Identify which cell holds the provided text, then report its (X, Y) central coordinate. 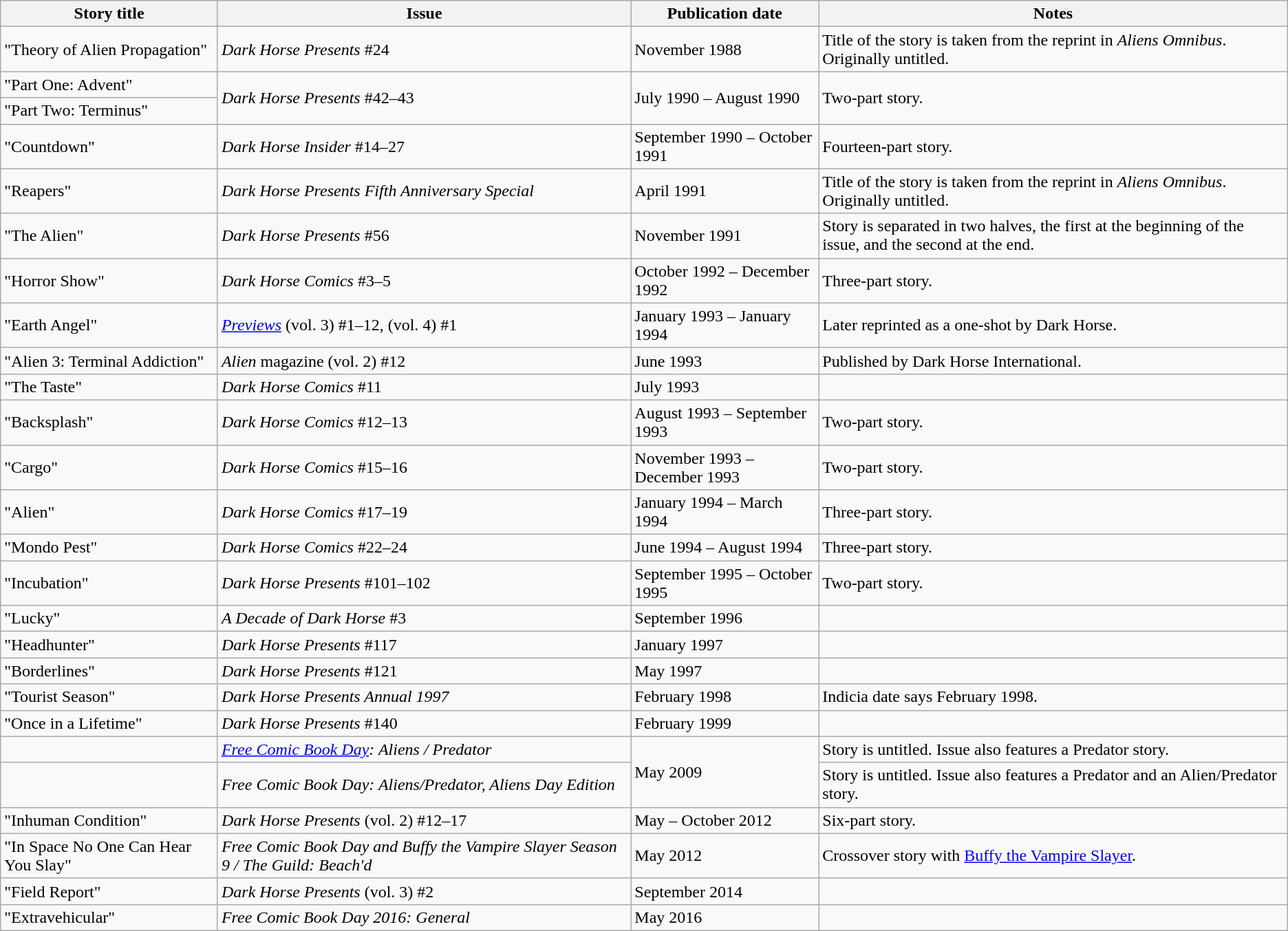
Free Comic Book Day: Aliens / Predator (424, 749)
"Lucky" (109, 619)
Dark Horse Presents #56 (424, 235)
"Mondo Pest" (109, 548)
"Inhuman Condition" (109, 820)
"Incubation" (109, 584)
September 2014 (725, 891)
Free Comic Book Day and Buffy the Vampire Slayer Season 9 / The Guild: Beach'd (424, 856)
June 1993 (725, 361)
September 1995 – October 1995 (725, 584)
"The Taste" (109, 387)
Dark Horse Comics #22–24 (424, 548)
Previews (vol. 3) #1–12, (vol. 4) #1 (424, 325)
"Borderlines" (109, 671)
Dark Horse Comics #11 (424, 387)
"Backsplash" (109, 422)
Published by Dark Horse International. (1053, 361)
"Alien 3: Terminal Addiction" (109, 361)
October 1992 – December 1992 (725, 281)
Alien magazine (vol. 2) #12 (424, 361)
A Decade of Dark Horse #3 (424, 619)
June 1994 – August 1994 (725, 548)
May 1997 (725, 671)
"The Alien" (109, 235)
November 1991 (725, 235)
Publication date (725, 14)
"Headhunter" (109, 645)
January 1997 (725, 645)
Indicia date says February 1998. (1053, 697)
Notes (1053, 14)
Crossover story with Buffy the Vampire Slayer. (1053, 856)
November 1988 (725, 50)
Free Comic Book Day: Aliens/Predator, Aliens Day Edition (424, 784)
Story is untitled. Issue also features a Predator story. (1053, 749)
September 1990 – October 1991 (725, 146)
Dark Horse Presents #117 (424, 645)
"Field Report" (109, 891)
January 1993 – January 1994 (725, 325)
"Countdown" (109, 146)
Dark Horse Presents #101–102 (424, 584)
Fourteen-part story. (1053, 146)
Dark Horse Presents Annual 1997 (424, 697)
February 1999 (725, 723)
Dark Horse Comics #3–5 (424, 281)
July 1990 – August 1990 (725, 98)
May – October 2012 (725, 820)
Dark Horse Presents (vol. 3) #2 (424, 891)
Story is separated in two halves, the first at the beginning of the issue, and the second at the end. (1053, 235)
"Horror Show" (109, 281)
January 1994 – March 1994 (725, 512)
May 2012 (725, 856)
Dark Horse Presents Fifth Anniversary Special (424, 191)
"Theory of Alien Propagation" (109, 50)
Story is untitled. Issue also features a Predator and an Alien/Predator story. (1053, 784)
February 1998 (725, 697)
Later reprinted as a one-shot by Dark Horse. (1053, 325)
September 1996 (725, 619)
"Earth Angel" (109, 325)
Dark Horse Comics #12–13 (424, 422)
May 2009 (725, 772)
May 2016 (725, 917)
Issue (424, 14)
Dark Horse Presents #121 (424, 671)
November 1993 – December 1993 (725, 467)
Dark Horse Presents #24 (424, 50)
"Part One: Advent" (109, 85)
"Tourist Season" (109, 697)
"Alien" (109, 512)
Dark Horse Presents #42–43 (424, 98)
April 1991 (725, 191)
"In Space No One Can Hear You Slay" (109, 856)
July 1993 (725, 387)
"Once in a Lifetime" (109, 723)
Dark Horse Comics #15–16 (424, 467)
"Cargo" (109, 467)
"Reapers" (109, 191)
Dark Horse Presents (vol. 2) #12–17 (424, 820)
"Part Two: Terminus" (109, 111)
Six-part story. (1053, 820)
"Extravehicular" (109, 917)
Dark Horse Presents #140 (424, 723)
Story title (109, 14)
Dark Horse Insider #14–27 (424, 146)
August 1993 – September 1993 (725, 422)
Free Comic Book Day 2016: General (424, 917)
Dark Horse Comics #17–19 (424, 512)
